Pinpoint the cell where the given text exists, returning its (x, y) midpoint coordinate. 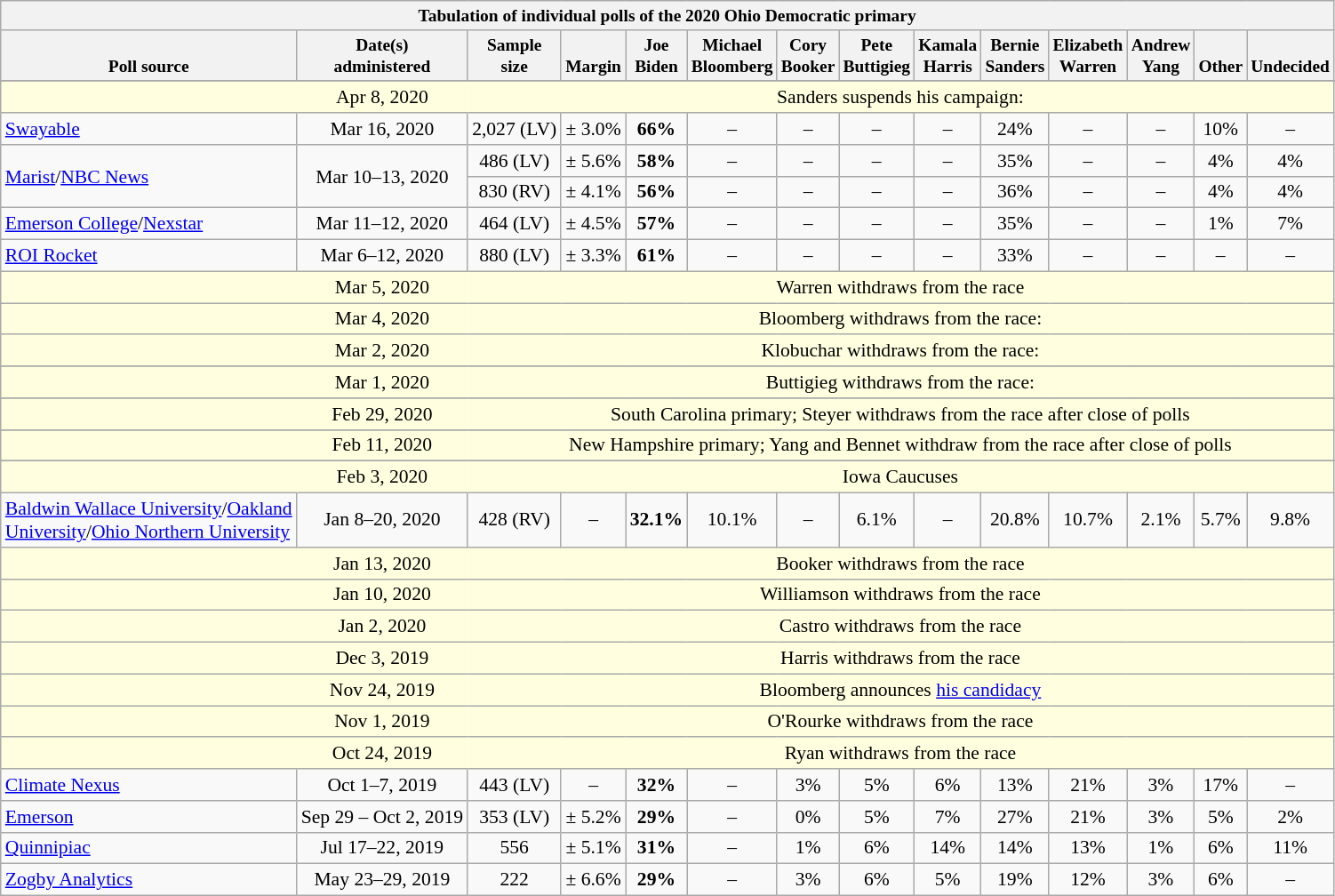
464 (LV) (514, 224)
32% (656, 785)
Jan 8–20, 2020 (382, 521)
31% (656, 848)
Mar 10–13, 2020 (382, 176)
Mar 5, 2020 (382, 287)
Booker withdraws from the race (900, 564)
± 4.5% (593, 224)
PeteButtigieg (876, 55)
KamalaHarris (947, 55)
Apr 8, 2020 (382, 98)
Williamson withdraws from the race (900, 595)
5.7% (1221, 521)
Jul 17–22, 2019 (382, 848)
South Carolina primary; Steyer withdraws from the race after close of polls (900, 414)
556 (514, 848)
17% (1221, 785)
Nov 1, 2019 (382, 722)
May 23–29, 2019 (382, 880)
33% (1015, 256)
20.8% (1015, 521)
ElizabethWarren (1088, 55)
Mar 16, 2020 (382, 129)
Feb 3, 2020 (382, 477)
ROI Rocket (149, 256)
JoeBiden (656, 55)
Mar 6–12, 2020 (382, 256)
± 4.1% (593, 192)
Warren withdraws from the race (900, 287)
Iowa Caucuses (900, 477)
Mar 1, 2020 (382, 382)
Bloomberg withdraws from the race: (900, 319)
Marist/NBC News (149, 176)
12% (1088, 880)
O'Rourke withdraws from the race (900, 722)
10.7% (1088, 521)
± 5.2% (593, 817)
2.1% (1161, 521)
24% (1015, 129)
11% (1291, 848)
± 6.6% (593, 880)
Oct 1–7, 2019 (382, 785)
Jan 2, 2020 (382, 627)
0% (808, 817)
443 (LV) (514, 785)
58% (656, 161)
Harris withdraws from the race (900, 659)
Other (1221, 55)
Feb 29, 2020 (382, 414)
222 (514, 880)
57% (656, 224)
Margin (593, 55)
353 (LV) (514, 817)
Klobuchar withdraws from the race: (900, 351)
Poll source (149, 55)
AndrewYang (1161, 55)
Jan 10, 2020 (382, 595)
Mar 4, 2020 (382, 319)
19% (1015, 880)
Nov 24, 2019 (382, 690)
± 5.1% (593, 848)
Emerson (149, 817)
Castro withdraws from the race (900, 627)
Buttigieg withdraws from the race: (900, 382)
Samplesize (514, 55)
66% (656, 129)
428 (RV) (514, 521)
Mar 2, 2020 (382, 351)
36% (1015, 192)
2% (1291, 817)
Oct 24, 2019 (382, 754)
Baldwin Wallace University/OaklandUniversity/Ohio Northern University (149, 521)
Climate Nexus (149, 785)
± 3.0% (593, 129)
2,027 (LV) (514, 129)
486 (LV) (514, 161)
Ryan withdraws from the race (900, 754)
Sanders suspends his campaign: (900, 98)
10% (1221, 129)
Dec 3, 2019 (382, 659)
56% (656, 192)
32.1% (656, 521)
Quinnipiac (149, 848)
MichaelBloomberg (732, 55)
Zogby Analytics (149, 880)
9.8% (1291, 521)
Swayable (149, 129)
Feb 11, 2020 (382, 445)
Tabulation of individual polls of the 2020 Ohio Democratic primary (667, 16)
830 (RV) (514, 192)
Bloomberg announces his candidacy (900, 690)
BernieSanders (1015, 55)
27% (1015, 817)
New Hampshire primary; Yang and Bennet withdraw from the race after close of polls (900, 445)
Jan 13, 2020 (382, 564)
± 3.3% (593, 256)
880 (LV) (514, 256)
CoryBooker (808, 55)
Undecided (1291, 55)
61% (656, 256)
± 5.6% (593, 161)
Date(s)administered (382, 55)
6.1% (876, 521)
10.1% (732, 521)
Mar 11–12, 2020 (382, 224)
Sep 29 – Oct 2, 2019 (382, 817)
Emerson College/Nexstar (149, 224)
